Provide the (x, y) coordinate of the cell's center where the given text is located.  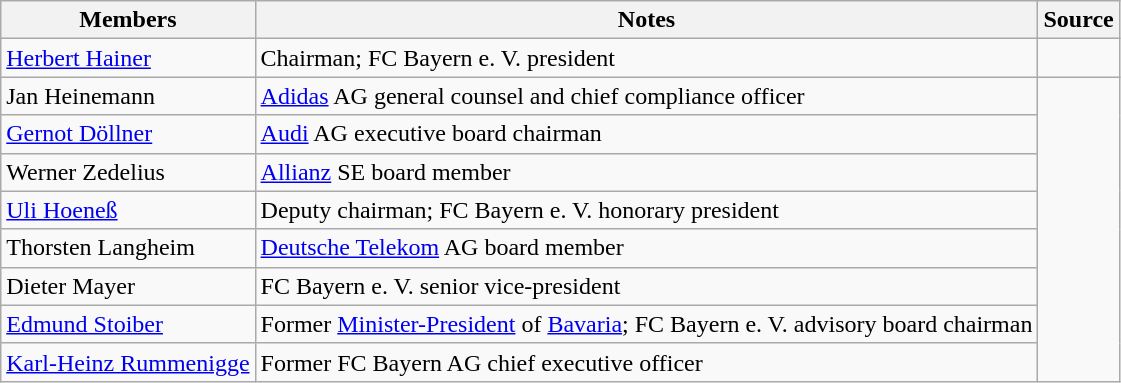
Deputy chairman; FC Bayern e. V. honorary president (646, 210)
Former FC Bayern AG chief executive officer (646, 362)
Herbert Hainer (128, 58)
Uli Hoeneß (128, 210)
Adidas AG general counsel and chief compliance officer (646, 96)
Edmund Stoiber (128, 324)
FC Bayern e. V. senior vice-president (646, 286)
Gernot Döllner (128, 134)
Dieter Mayer (128, 286)
Jan Heinemann (128, 96)
Source (1078, 20)
Chairman; FC Bayern e. V. president (646, 58)
Thorsten Langheim (128, 248)
Deutsche Telekom AG board member (646, 248)
Audi AG executive board chairman (646, 134)
Werner Zedelius (128, 172)
Allianz SE board member (646, 172)
Members (128, 20)
Notes (646, 20)
Former Minister-President of Bavaria; FC Bayern e. V. advisory board chairman (646, 324)
Karl-Heinz Rummenigge (128, 362)
